Return [x, y] of the center of cell containing provided text 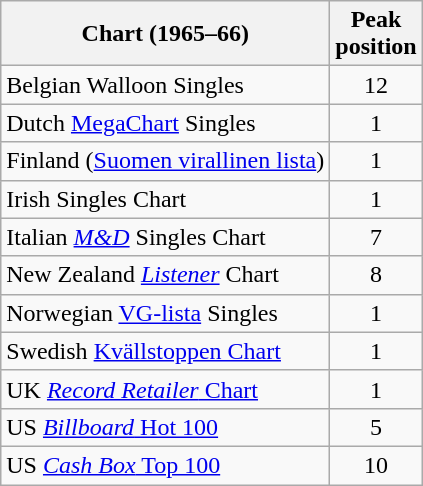
10 [376, 465]
Swedish Kvällstoppen Chart [166, 351]
Dutch MegaChart Singles [166, 123]
US Cash Box Top 100 [166, 465]
Chart (1965–66) [166, 34]
5 [376, 427]
UK Record Retailer Chart [166, 389]
7 [376, 237]
8 [376, 275]
Irish Singles Chart [166, 199]
New Zealand Listener Chart [166, 275]
Belgian Walloon Singles [166, 85]
Peakposition [376, 34]
US Billboard Hot 100 [166, 427]
Finland (Suomen virallinen lista) [166, 161]
12 [376, 85]
Italian M&D Singles Chart [166, 237]
Norwegian VG-lista Singles [166, 313]
